From the cell containing the given text, extract its center point as [x, y] coordinate. 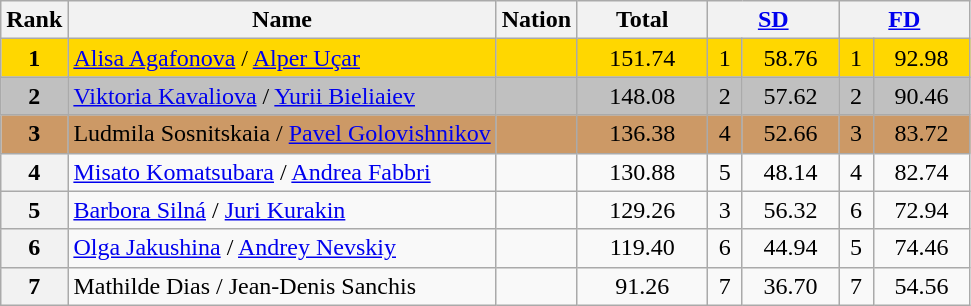
90.46 [922, 96]
FD [904, 20]
Barbora Silná / Juri Kurakin [282, 210]
Nation [536, 20]
Name [282, 20]
119.40 [642, 248]
57.62 [790, 96]
148.08 [642, 96]
SD [774, 20]
52.66 [790, 134]
129.26 [642, 210]
Rank [34, 20]
136.38 [642, 134]
Ludmila Sosnitskaia / Pavel Golovishnikov [282, 134]
54.56 [922, 286]
58.76 [790, 58]
Olga Jakushina / Andrey Nevskiy [282, 248]
36.70 [790, 286]
74.46 [922, 248]
130.88 [642, 172]
56.32 [790, 210]
72.94 [922, 210]
83.72 [922, 134]
91.26 [642, 286]
Mathilde Dias / Jean-Denis Sanchis [282, 286]
Viktoria Kavaliova / Yurii Bieliaiev [282, 96]
92.98 [922, 58]
151.74 [642, 58]
Total [642, 20]
48.14 [790, 172]
Alisa Agafonova / Alper Uçar [282, 58]
82.74 [922, 172]
44.94 [790, 248]
Misato Komatsubara / Andrea Fabbri [282, 172]
